For the text-containing cell, return its midpoint in [X, Y] coordinate format. 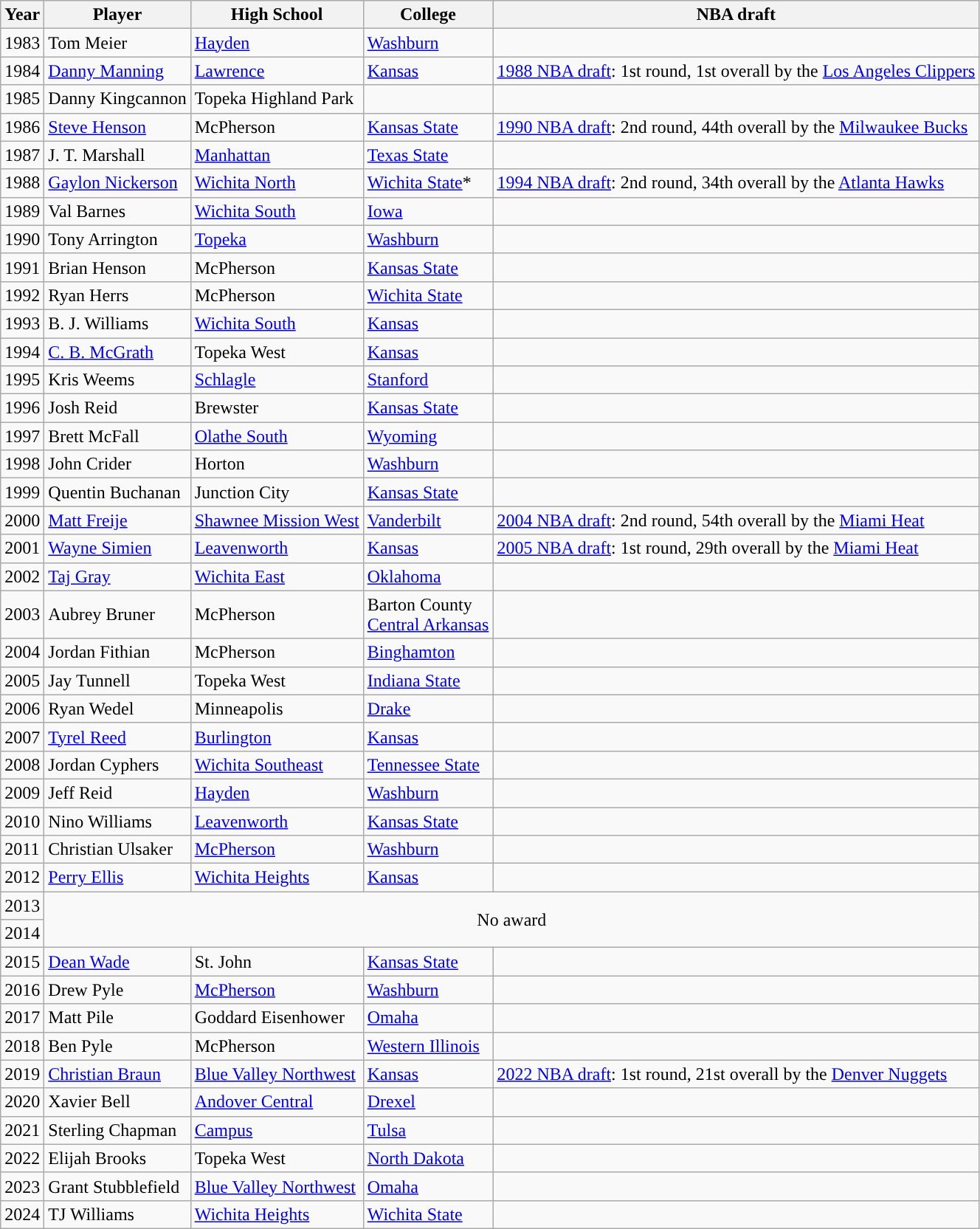
Brian Henson [117, 267]
John Crider [117, 464]
2010 [22, 822]
Wayne Simien [117, 548]
1997 [22, 436]
1983 [22, 43]
No award [512, 920]
Jordan Fithian [117, 653]
1986 [22, 127]
Wichita Southeast [277, 765]
Manhattan [277, 155]
2004 [22, 653]
Player [117, 15]
2011 [22, 850]
2013 [22, 906]
1999 [22, 492]
Goddard Eisenhower [277, 1018]
2012 [22, 878]
Dean Wade [117, 962]
Ben Pyle [117, 1046]
High School [277, 15]
Aubrey Bruner [117, 614]
Nino Williams [117, 822]
Brett McFall [117, 436]
1990 NBA draft: 2nd round, 44th overall by the Milwaukee Bucks [736, 127]
Schlagle [277, 380]
1984 [22, 71]
2014 [22, 934]
Topeka Highland Park [277, 99]
NBA draft [736, 15]
2023 [22, 1186]
Danny Manning [117, 71]
1989 [22, 211]
Drexel [428, 1102]
Barton County Central Arkansas [428, 614]
B. J. Williams [117, 323]
1985 [22, 99]
2006 [22, 709]
1992 [22, 295]
2021 [22, 1130]
TJ Williams [117, 1214]
Drew Pyle [117, 990]
2016 [22, 990]
2017 [22, 1018]
2022 NBA draft: 1st round, 21st overall by the Denver Nuggets [736, 1074]
2000 [22, 520]
Iowa [428, 211]
2005 NBA draft: 1st round, 29th overall by the Miami Heat [736, 548]
1994 [22, 352]
1988 [22, 183]
1995 [22, 380]
Andover Central [277, 1102]
1998 [22, 464]
Christian Braun [117, 1074]
Horton [277, 464]
2018 [22, 1046]
Elijah Brooks [117, 1158]
Gaylon Nickerson [117, 183]
Tom Meier [117, 43]
Jordan Cyphers [117, 765]
C. B. McGrath [117, 352]
Olathe South [277, 436]
Matt Freije [117, 520]
Wichita East [277, 576]
Vanderbilt [428, 520]
2005 [22, 681]
Steve Henson [117, 127]
2022 [22, 1158]
Lawrence [277, 71]
Ryan Wedel [117, 709]
Junction City [277, 492]
2004 NBA draft: 2nd round, 54th overall by the Miami Heat [736, 520]
Burlington [277, 737]
St. John [277, 962]
Matt Pile [117, 1018]
Stanford [428, 380]
1988 NBA draft: 1st round, 1st overall by the Los Angeles Clippers [736, 71]
Shawnee Mission West [277, 520]
Western Illinois [428, 1046]
Minneapolis [277, 709]
Tennessee State [428, 765]
1994 NBA draft: 2nd round, 34th overall by the Atlanta Hawks [736, 183]
College [428, 15]
Josh Reid [117, 408]
2001 [22, 548]
Indiana State [428, 681]
1991 [22, 267]
1993 [22, 323]
Danny Kingcannon [117, 99]
Tulsa [428, 1130]
2003 [22, 614]
Val Barnes [117, 211]
Texas State [428, 155]
2008 [22, 765]
Brewster [277, 408]
Kris Weems [117, 380]
Tony Arrington [117, 239]
Perry Ellis [117, 878]
Sterling Chapman [117, 1130]
1990 [22, 239]
Ryan Herrs [117, 295]
Topeka [277, 239]
Drake [428, 709]
1987 [22, 155]
Binghamton [428, 653]
Tyrel Reed [117, 737]
J. T. Marshall [117, 155]
2015 [22, 962]
Jeff Reid [117, 793]
Wichita State* [428, 183]
North Dakota [428, 1158]
Quentin Buchanan [117, 492]
Campus [277, 1130]
1996 [22, 408]
2009 [22, 793]
2020 [22, 1102]
Wichita North [277, 183]
2007 [22, 737]
Taj Gray [117, 576]
Oklahoma [428, 576]
2019 [22, 1074]
Grant Stubblefield [117, 1186]
2002 [22, 576]
Jay Tunnell [117, 681]
Christian Ulsaker [117, 850]
2024 [22, 1214]
Xavier Bell [117, 1102]
Year [22, 15]
Wyoming [428, 436]
